Return (X, Y) of the center of cell containing provided text 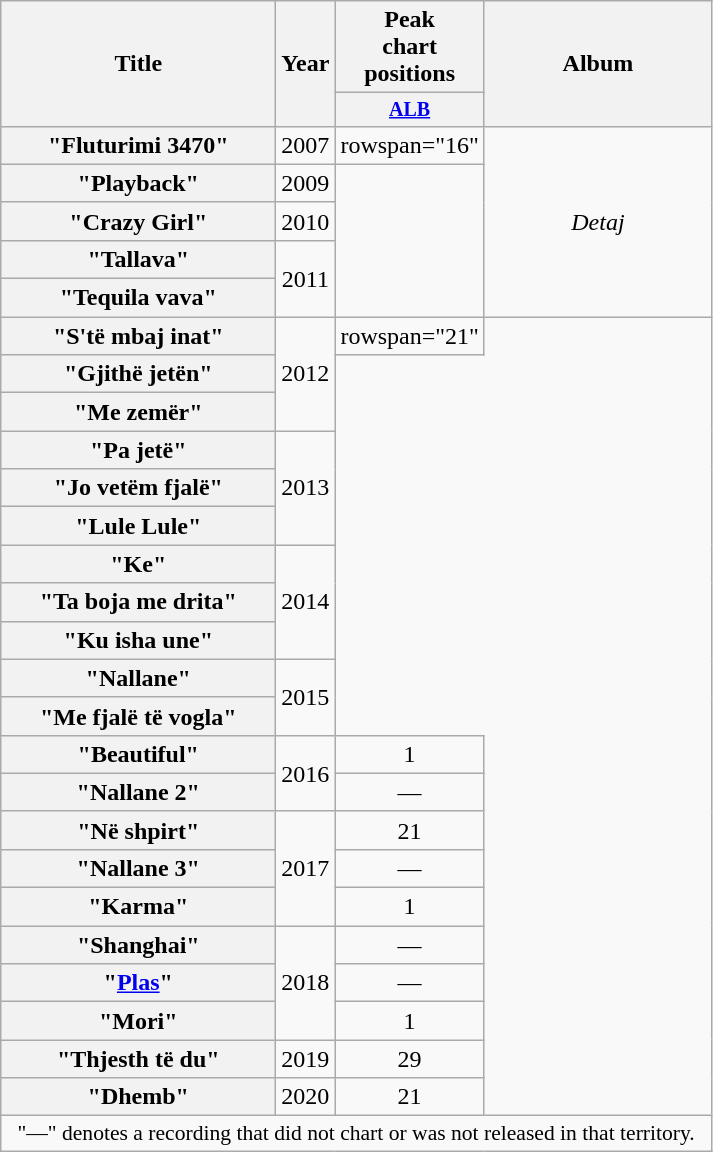
rowspan="16" (410, 145)
"Plas" (138, 983)
"Në shpirt" (138, 830)
"Tallava" (138, 259)
"Beautiful" (138, 754)
"Fluturimi 3470" (138, 145)
"Nallane" (138, 678)
Year (306, 64)
Peakchartpositions (410, 47)
"Jo vetëm fjalë" (138, 488)
"Shanghai" (138, 945)
"Thjesth të du" (138, 1059)
"S'të mbaj inat" (138, 336)
Detaj (598, 221)
"Lule Lule" (138, 526)
"Me zemër" (138, 412)
rowspan="21" (410, 336)
"Playback" (138, 183)
"Mori" (138, 1021)
2009 (306, 183)
"Ta boja me drita" (138, 602)
"Ku isha une" (138, 640)
"Me fjalë të vogla" (138, 716)
Album (598, 64)
2016 (306, 773)
"Tequila vava" (138, 298)
2019 (306, 1059)
2017 (306, 868)
29 (410, 1059)
2018 (306, 983)
"Ke" (138, 564)
2020 (306, 1097)
"—" denotes a recording that did not chart or was not released in that territory. (356, 1134)
"Karma" (138, 907)
2013 (306, 488)
2007 (306, 145)
"Pa jetë" (138, 450)
"Nallane 3" (138, 868)
2015 (306, 697)
2012 (306, 374)
ALB (410, 110)
"Crazy Girl" (138, 221)
2011 (306, 278)
"Gjithë jetën" (138, 374)
Title (138, 64)
2014 (306, 602)
"Nallane 2" (138, 792)
"Dhemb" (138, 1097)
2010 (306, 221)
